Extract the [X, Y] coordinate from the center of the cell holding the provided text.  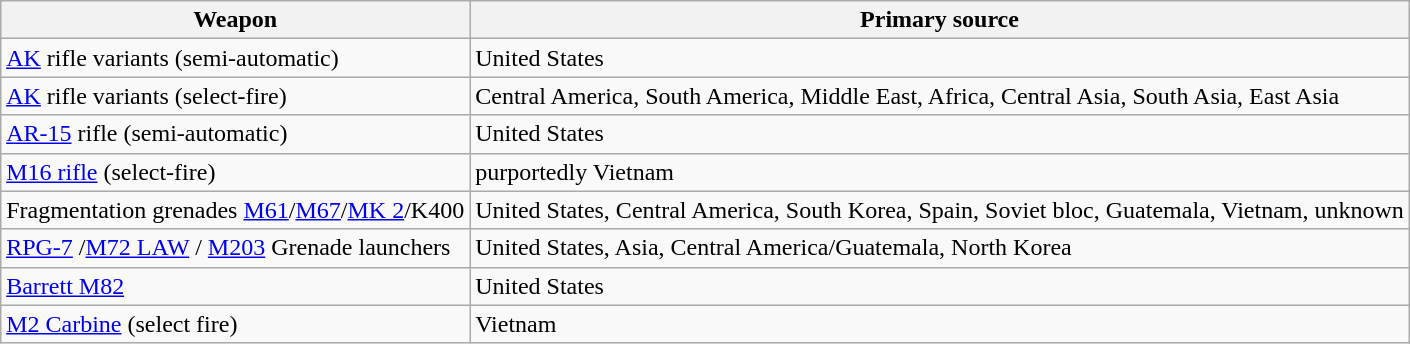
purportedly Vietnam [940, 172]
AK rifle variants (select-fire) [236, 96]
Primary source [940, 20]
Vietnam [940, 324]
Fragmentation grenades M61/M67/MK 2/K400 [236, 210]
RPG-7 /M72 LAW / M203 Grenade launchers [236, 248]
AK rifle variants (semi-automatic) [236, 58]
United States, Central America, South Korea, Spain, Soviet bloc, Guatemala, Vietnam, unknown [940, 210]
AR-15 rifle (semi-automatic) [236, 134]
United States, Asia, Central America/Guatemala, North Korea [940, 248]
M2 Carbine (select fire) [236, 324]
Barrett M82 [236, 286]
Central America, South America, Middle East, Africa, Central Asia, South Asia, East Asia [940, 96]
Weapon [236, 20]
M16 rifle (select-fire) [236, 172]
